Return [x, y] of the center of cell containing provided text 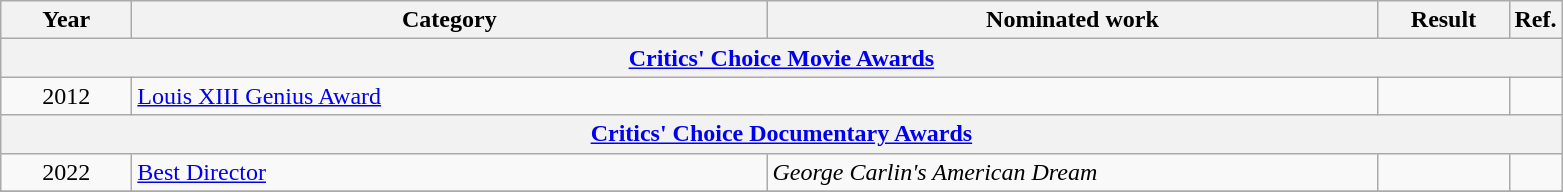
George Carlin's American Dream [1072, 172]
Category [450, 20]
Louis XIII Genius Award [755, 96]
Year [66, 20]
Best Director [450, 172]
Critics' Choice Movie Awards [782, 58]
Result [1444, 20]
2012 [66, 96]
Critics' Choice Documentary Awards [782, 134]
Nominated work [1072, 20]
2022 [66, 172]
Ref. [1536, 20]
